Scan for the cell matching the given text and deliver its (X, Y) coordinate at center. 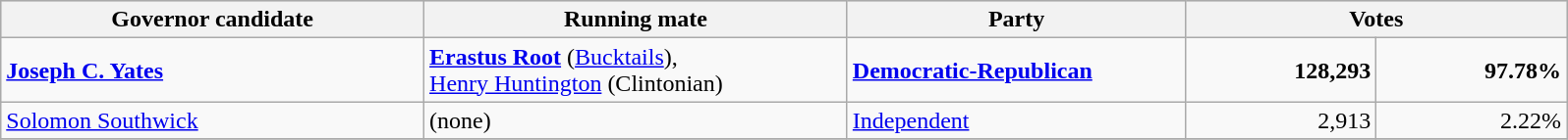
2,913 (1281, 120)
128,293 (1281, 70)
Democratic-Republican (1016, 70)
2.22% (1472, 120)
Running mate (637, 20)
Solomon Southwick (212, 120)
Party (1016, 20)
Joseph C. Yates (212, 70)
97.78% (1472, 70)
Independent (1016, 120)
(none) (637, 120)
Votes (1376, 20)
Governor candidate (212, 20)
Erastus Root (Bucktails), Henry Huntington (Clintonian) (637, 70)
